Capture the cell that displays the provided text and extract its (X, Y) central coordinate. 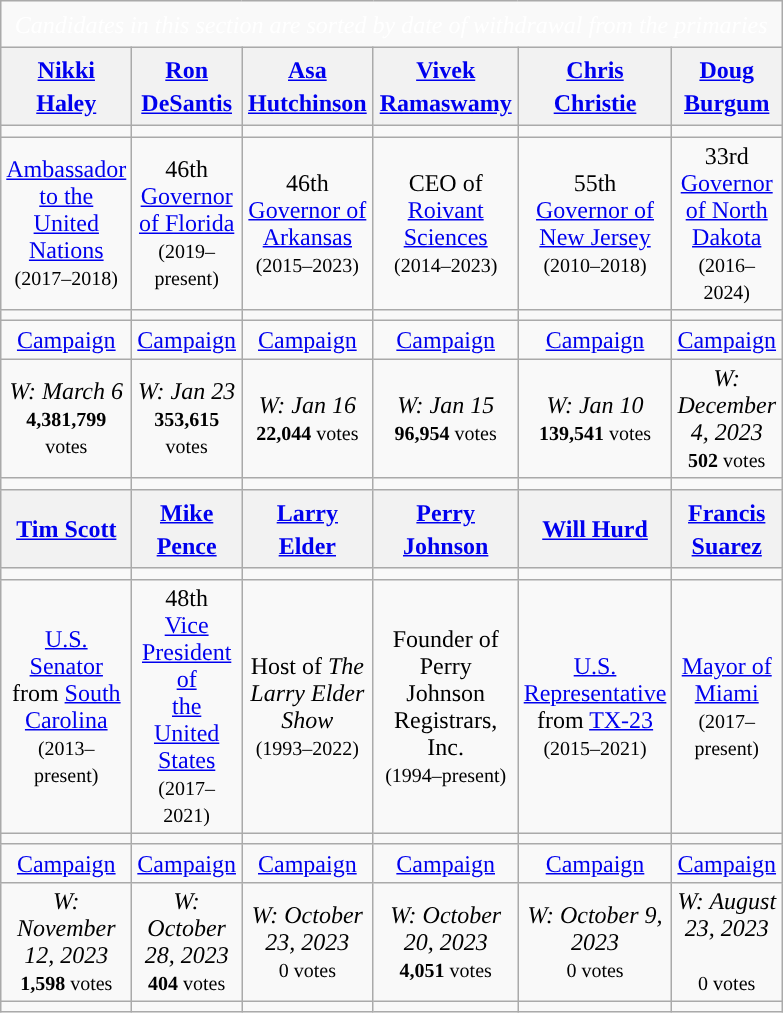
Tim Scott (66, 528)
Chris Christie (595, 86)
W: October 9, 20230 votes (595, 942)
W: October 20, 20234,051 votes (446, 942)
Vivek Ramaswamy (446, 86)
Nikki Haley (66, 86)
W: Jan 1622,044 votes (308, 418)
Host of The Larry Elder Show(1993–2022) (308, 706)
Larry Elder (308, 528)
U.S.Senator from South Carolina(2013–present) (66, 706)
Ron DeSantis (187, 86)
Mayor ofMiami(2017–present) (727, 706)
W: October 28, 2023404 votes (187, 942)
Ambassador to the United Nations(2017–2018) (66, 224)
48thVice President ofthe United States(2017–2021) (187, 706)
46thGovernor of Florida(2019–present) (187, 224)
Will Hurd (595, 528)
33rdGovernor of North Dakota(2016–2024) (727, 224)
W: March 64,381,799 votes (66, 418)
W: Jan 10139,541 votes (595, 418)
W: August 23, 20230 votes (727, 942)
W: Jan 23353,615 votes (187, 418)
W: October 23, 20230 votes (308, 942)
46thGovernor of Arkansas(2015–2023) (308, 224)
Asa Hutchinson (308, 86)
Mike Pence (187, 528)
W: Jan 1596,954 votes (446, 418)
55thGovernor of New Jersey(2010–2018) (595, 224)
W: December 4, 2023502 votes (727, 418)
CEO of Roivant Sciences(2014–2023) (446, 224)
W: November 12, 20231,598 votes (66, 942)
Perry Johnson (446, 528)
Doug Burgum (727, 86)
Candidates in this section are sorted by date of withdrawal from the primaries (392, 24)
U.S.Representativefrom TX-23(2015–2021) (595, 706)
Founder of Perry Johnson Registrars, Inc.(1994–present) (446, 706)
Francis Suarez (727, 528)
